Return the (x, y) coordinate for the center point of the cell that contains the specified text.  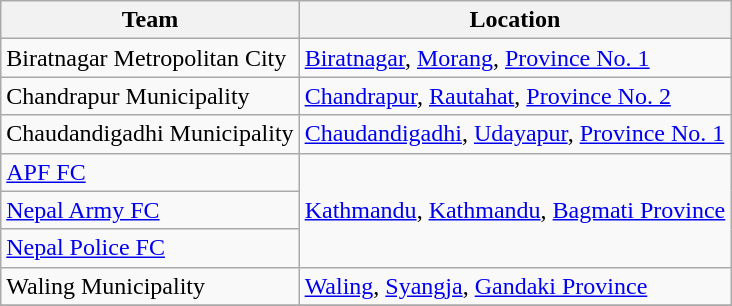
Nepal Army FC (150, 210)
Chaudandigadhi Municipality (150, 134)
APF FC (150, 172)
Nepal Police FC (150, 248)
Team (150, 20)
Waling, Syangja, Gandaki Province (515, 286)
Waling Municipality (150, 286)
Location (515, 20)
Biratnagar, Morang, Province No. 1 (515, 58)
Chaudandigadhi, Udayapur, Province No. 1 (515, 134)
Chandrapur Municipality (150, 96)
Chandrapur, Rautahat, Province No. 2 (515, 96)
Biratnagar Metropolitan City (150, 58)
Kathmandu, Kathmandu, Bagmati Province (515, 210)
